Extract the [x, y] coordinate from the center of the cell holding the provided text.  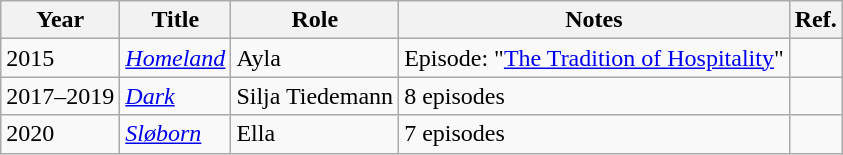
7 episodes [594, 134]
2015 [60, 58]
Year [60, 20]
2020 [60, 134]
Title [176, 20]
Notes [594, 20]
Ella [315, 134]
2017–2019 [60, 96]
Sløborn [176, 134]
Episode: "The Tradition of Hospitality" [594, 58]
8 episodes [594, 96]
Role [315, 20]
Dark [176, 96]
Ayla [315, 58]
Silja Tiedemann [315, 96]
Homeland [176, 58]
Ref. [816, 20]
